Locate the cell with the specified text and output its (x, y) center coordinate. 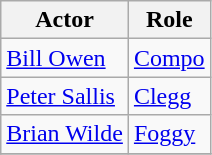
Peter Sallis (65, 96)
Actor (65, 20)
Compo (169, 58)
Clegg (169, 96)
Brian Wilde (65, 134)
Bill Owen (65, 58)
Role (169, 20)
Foggy (169, 134)
